Identify which cell holds the provided text, then report its [x, y] central coordinate. 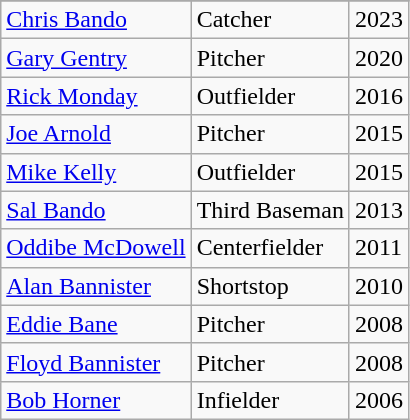
2013 [378, 210]
Gary Gentry [96, 58]
Infielder [270, 400]
Oddibe McDowell [96, 248]
Centerfielder [270, 248]
Sal Bando [96, 210]
2006 [378, 400]
Catcher [270, 20]
2010 [378, 286]
Alan Bannister [96, 286]
Floyd Bannister [96, 362]
2016 [378, 96]
Rick Monday [96, 96]
2011 [378, 248]
Mike Kelly [96, 172]
Eddie Bane [96, 324]
Shortstop [270, 286]
2020 [378, 58]
Third Baseman [270, 210]
Joe Arnold [96, 134]
2023 [378, 20]
Chris Bando [96, 20]
Bob Horner [96, 400]
